Extract the (x, y) coordinate from the center of the cell holding the provided text.  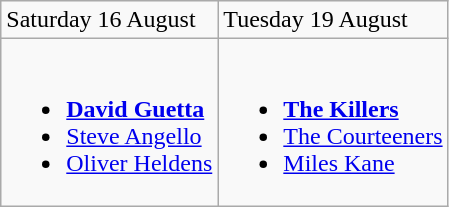
Tuesday 19 August (333, 20)
David GuettaSteve AngelloOliver Heldens (110, 122)
Saturday 16 August (110, 20)
The KillersThe CourteenersMiles Kane (333, 122)
